Pinpoint the cell where the given text exists, returning its [x, y] midpoint coordinate. 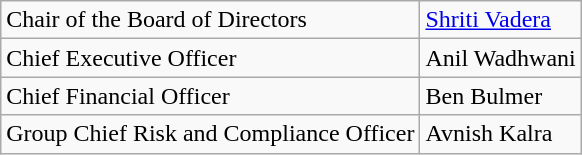
Chair of the Board of Directors [210, 20]
Shriti Vadera [500, 20]
Avnish Kalra [500, 134]
Chief Executive Officer [210, 58]
Group Chief Risk and Compliance Officer [210, 134]
Anil Wadhwani [500, 58]
Chief Financial Officer [210, 96]
Ben Bulmer [500, 96]
